Find where the given text appears and provide that cell's center as (x, y) coordinate. 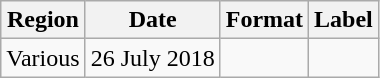
26 July 2018 (152, 58)
Various (43, 58)
Date (152, 20)
Region (43, 20)
Label (344, 20)
Format (264, 20)
